Determine the (X, Y) coordinate at the center of the cell enclosing the given text.  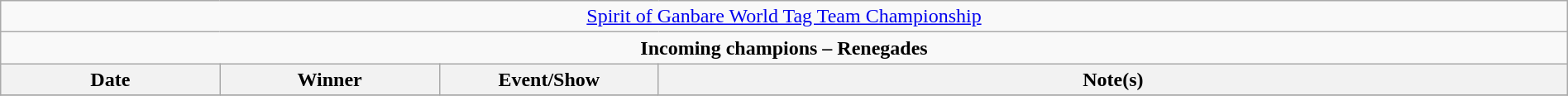
Note(s) (1113, 79)
Winner (329, 79)
Event/Show (549, 79)
Date (111, 79)
Incoming champions – Renegades (784, 48)
Spirit of Ganbare World Tag Team Championship (784, 17)
